Extract the (x, y) coordinate from the center of the cell holding the provided text.  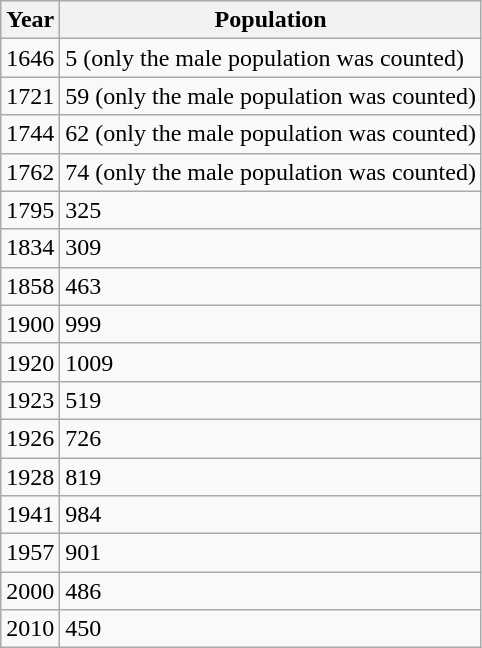
819 (271, 477)
984 (271, 515)
1858 (30, 286)
2000 (30, 591)
1923 (30, 400)
62 (only the male population was counted) (271, 134)
5 (only the male population was counted) (271, 58)
450 (271, 629)
74 (only the male population was counted) (271, 172)
1795 (30, 210)
309 (271, 248)
1926 (30, 438)
1957 (30, 553)
726 (271, 438)
325 (271, 210)
1744 (30, 134)
901 (271, 553)
1900 (30, 324)
59 (only the male population was counted) (271, 96)
463 (271, 286)
1834 (30, 248)
519 (271, 400)
1928 (30, 477)
486 (271, 591)
Year (30, 20)
1721 (30, 96)
Population (271, 20)
1920 (30, 362)
1762 (30, 172)
999 (271, 324)
2010 (30, 629)
1646 (30, 58)
1009 (271, 362)
1941 (30, 515)
